Return the [X, Y] coordinate for the center point of the cell that contains the specified text.  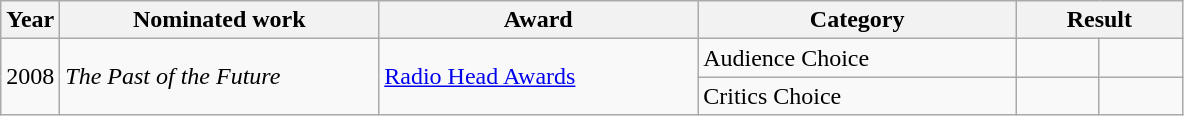
Category [858, 20]
The Past of the Future [220, 77]
Nominated work [220, 20]
Result [1100, 20]
Critics Choice [858, 96]
Radio Head Awards [538, 77]
2008 [30, 77]
Award [538, 20]
Year [30, 20]
Audience Choice [858, 58]
